Determine the (X, Y) coordinate at the center of the cell enclosing the given text.  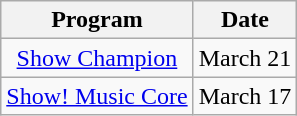
March 21 (245, 58)
Date (245, 20)
March 17 (245, 96)
Show Champion (97, 58)
Program (97, 20)
Show! Music Core (97, 96)
